Detect which cell encompasses the target text, then output its (x, y) center coordinate. 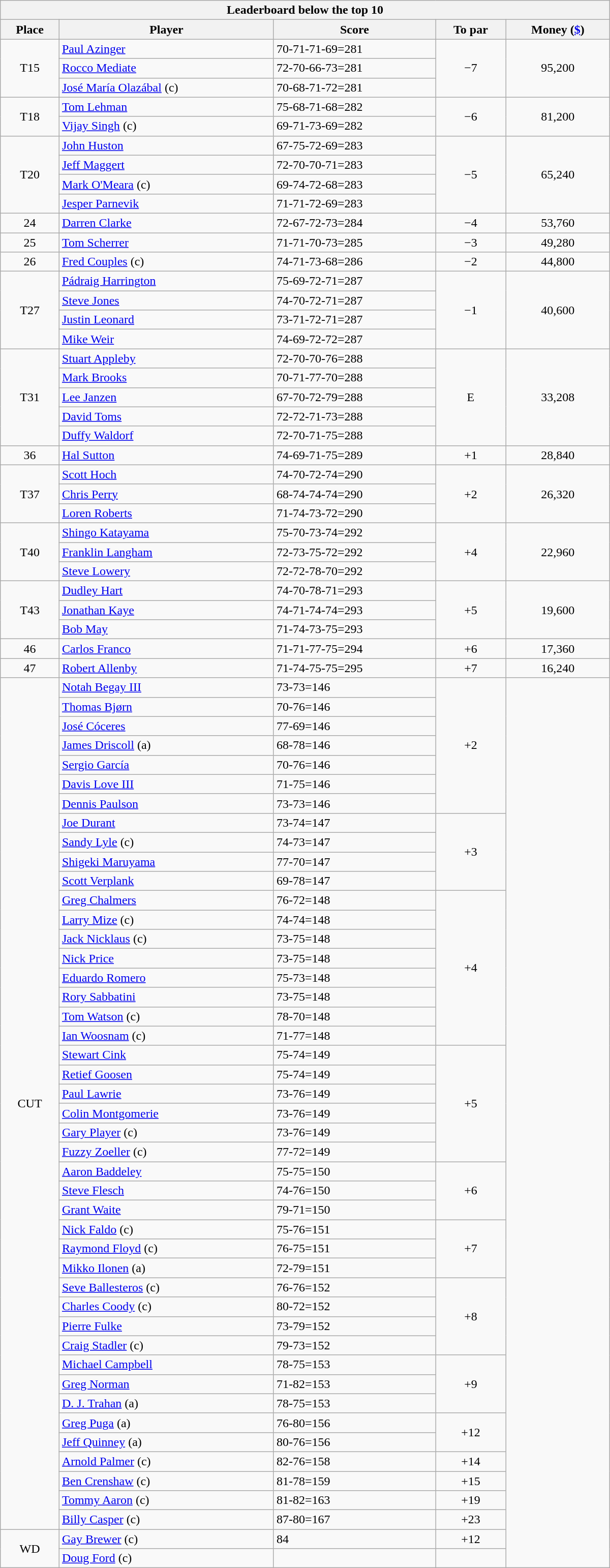
+19 (471, 1500)
36 (30, 455)
T37 (30, 494)
74-74=148 (354, 920)
Craig Stadler (c) (166, 1345)
Robert Allenby (166, 668)
Loren Roberts (166, 513)
Fred Couples (c) (166, 262)
72-72-78-70=292 (354, 571)
−5 (471, 174)
74-69-72-72=287 (354, 339)
Bob May (166, 629)
Scott Hoch (166, 474)
75-73=148 (354, 978)
+3 (471, 852)
Grant Waite (166, 1210)
Steve Jones (166, 300)
Aaron Baddeley (166, 1171)
46 (30, 649)
Eduardo Romero (166, 978)
Jesper Parnevik (166, 203)
+8 (471, 1316)
70-71-77-70=288 (354, 378)
Thomas Bjørn (166, 707)
Carlos Franco (166, 649)
77-70=147 (354, 862)
Gary Player (c) (166, 1132)
81-78=159 (354, 1481)
Tom Lehman (166, 107)
Leaderboard below the top 10 (305, 10)
To par (471, 29)
Score (354, 29)
Ben Crenshaw (c) (166, 1481)
Larry Mize (c) (166, 920)
80-72=152 (354, 1307)
−6 (471, 116)
71-71-72-69=283 (354, 203)
75-69-72-71=287 (354, 281)
76-75=151 (354, 1249)
74-70-78-71=293 (354, 591)
77-69=146 (354, 726)
72-73-75-72=292 (354, 552)
Paul Lawrie (166, 1094)
40,600 (558, 310)
68-74-74-74=290 (354, 494)
67-75-72-69=283 (354, 145)
71-71-70-73=285 (354, 243)
76-76=152 (354, 1287)
80-76=156 (354, 1442)
Shingo Katayama (166, 532)
Notah Begay III (166, 687)
Colin Montgomerie (166, 1113)
D. J. Trahan (a) (166, 1403)
25 (30, 243)
Paul Azinger (166, 49)
73-79=152 (354, 1326)
Darren Clarke (166, 223)
Charles Coody (c) (166, 1307)
T18 (30, 116)
74-70-72-71=287 (354, 300)
T15 (30, 68)
Mike Weir (166, 339)
Player (166, 29)
CUT (30, 1103)
E (471, 397)
Tom Watson (c) (166, 1016)
T40 (30, 552)
Michael Campbell (166, 1365)
Steve Lowery (166, 571)
Pierre Fulke (166, 1326)
33,208 (558, 397)
Gay Brewer (c) (166, 1539)
Steve Flesch (166, 1191)
72-79=151 (354, 1268)
Chris Perry (166, 494)
72-72-71-73=288 (354, 416)
Jack Nicklaus (c) (166, 939)
T31 (30, 397)
Greg Chalmers (166, 900)
81,200 (558, 116)
81-82=163 (354, 1500)
69-78=147 (354, 881)
Money ($) (558, 29)
16,240 (558, 668)
Hal Sutton (166, 455)
74-69-71-75=289 (354, 455)
+15 (471, 1481)
72-70-66-73=281 (354, 68)
68-78=146 (354, 745)
Tommy Aaron (c) (166, 1500)
74-76=150 (354, 1191)
Jonathan Kaye (166, 610)
−1 (471, 310)
Mikko Ilonen (a) (166, 1268)
+1 (471, 455)
Raymond Floyd (c) (166, 1249)
Doug Ford (c) (166, 1558)
71-74-75-75=295 (354, 668)
WD (30, 1549)
72-70-71-75=288 (354, 436)
Stewart Cink (166, 1055)
75-75=150 (354, 1171)
Scott Verplank (166, 881)
Greg Norman (166, 1384)
Davis Love III (166, 784)
71-75=146 (354, 784)
67-70-72-79=288 (354, 397)
71-74-73-72=290 (354, 513)
−4 (471, 223)
Sergio García (166, 765)
24 (30, 223)
James Driscoll (a) (166, 745)
76-80=156 (354, 1423)
73-71-72-71=287 (354, 320)
87-80=167 (354, 1520)
Franklin Langham (166, 552)
69-74-72-68=283 (354, 184)
71-77=148 (354, 1036)
Stuart Appleby (166, 358)
28,840 (558, 455)
19,600 (558, 610)
−2 (471, 262)
Pádraig Harrington (166, 281)
T20 (30, 174)
75-68-71-68=282 (354, 107)
79-73=152 (354, 1345)
Mark Brooks (166, 378)
−3 (471, 243)
Jeff Maggert (166, 165)
Lee Janzen (166, 397)
Rocco Mediate (166, 68)
71-82=153 (354, 1384)
26,320 (558, 494)
26 (30, 262)
John Huston (166, 145)
75-70-73-74=292 (354, 532)
Duffy Waldorf (166, 436)
78-70=148 (354, 1016)
T43 (30, 610)
95,200 (558, 68)
Dudley Hart (166, 591)
82-76=158 (354, 1461)
72-70-70-71=283 (354, 165)
70-68-71-72=281 (354, 87)
53,760 (558, 223)
74-71-73-68=286 (354, 262)
Billy Casper (c) (166, 1520)
70-71-71-69=281 (354, 49)
49,280 (558, 243)
Shigeki Maruyama (166, 862)
76-72=148 (354, 900)
74-73=147 (354, 842)
74-70-72-74=290 (354, 474)
Nick Price (166, 958)
Justin Leonard (166, 320)
+9 (471, 1384)
Retief Goosen (166, 1074)
22,960 (558, 552)
17,360 (558, 649)
73-74=147 (354, 823)
47 (30, 668)
+23 (471, 1520)
Nick Faldo (c) (166, 1229)
Rory Sabbatini (166, 997)
79-71=150 (354, 1210)
Place (30, 29)
69-71-73-69=282 (354, 126)
Arnold Palmer (c) (166, 1461)
−7 (471, 68)
Joe Durant (166, 823)
77-72=149 (354, 1152)
74-71-74-74=293 (354, 610)
72-70-70-76=288 (354, 358)
71-71-77-75=294 (354, 649)
Greg Puga (a) (166, 1423)
David Toms (166, 416)
Vijay Singh (c) (166, 126)
Jeff Quinney (a) (166, 1442)
Ian Woosnam (c) (166, 1036)
65,240 (558, 174)
84 (354, 1539)
Sandy Lyle (c) (166, 842)
44,800 (558, 262)
72-67-72-73=284 (354, 223)
T27 (30, 310)
Fuzzy Zoeller (c) (166, 1152)
Dennis Paulson (166, 803)
+14 (471, 1461)
José Cóceres (166, 726)
75-76=151 (354, 1229)
Tom Scherrer (166, 243)
Mark O'Meara (c) (166, 184)
71-74-73-75=293 (354, 629)
Seve Ballesteros (c) (166, 1287)
José María Olazábal (c) (166, 87)
